Find where the given text appears and provide that cell's center as [x, y] coordinate. 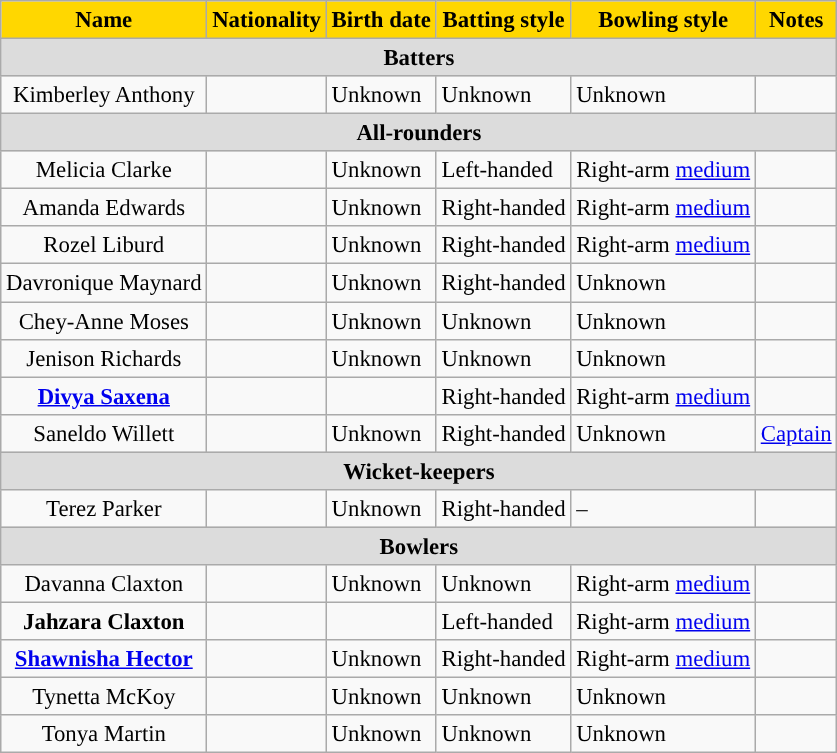
– [664, 509]
Divya Saxena [104, 396]
Amanda Edwards [104, 208]
Chey-Anne Moses [104, 321]
Jenison Richards [104, 358]
Davronique Maynard [104, 283]
Batters [419, 58]
Terez Parker [104, 509]
Tynetta McKoy [104, 697]
Jahzara Claxton [104, 621]
Name [104, 20]
Wicket-keepers [419, 471]
Kimberley Anthony [104, 95]
All-rounders [419, 133]
Nationality [266, 20]
Saneldo Willett [104, 433]
Shawnisha Hector [104, 659]
Rozel Liburd [104, 245]
Captain [796, 433]
Bowlers [419, 546]
Davanna Claxton [104, 584]
Notes [796, 20]
Tonya Martin [104, 734]
Melicia Clarke [104, 170]
Batting style [504, 20]
Birth date [381, 20]
Bowling style [664, 20]
